Extract the (x, y) coordinate from the center of the cell holding the provided text.  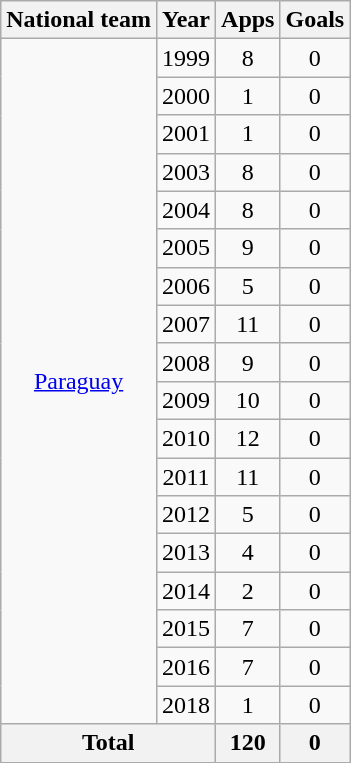
1999 (186, 58)
120 (248, 743)
National team (79, 20)
2 (248, 591)
2014 (186, 591)
2007 (186, 324)
2001 (186, 134)
Year (186, 20)
2018 (186, 705)
12 (248, 438)
2009 (186, 400)
Apps (248, 20)
2012 (186, 515)
Paraguay (79, 382)
2005 (186, 248)
2013 (186, 553)
2010 (186, 438)
2015 (186, 629)
2000 (186, 96)
2006 (186, 286)
Goals (315, 20)
Total (108, 743)
2016 (186, 667)
2008 (186, 362)
2004 (186, 210)
2003 (186, 172)
4 (248, 553)
2011 (186, 477)
10 (248, 400)
